Identify which cell holds the provided text, then report its [x, y] central coordinate. 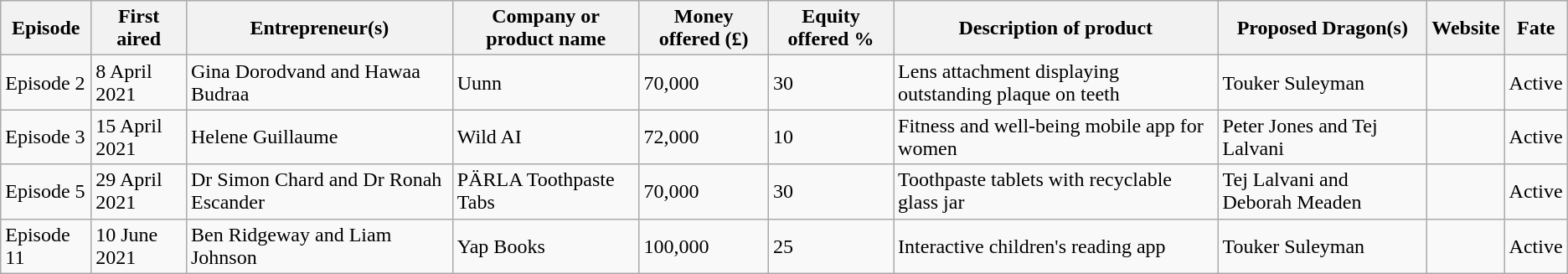
Episode 5 [46, 191]
Episode 2 [46, 82]
Website [1466, 28]
PÄRLA Toothpaste Tabs [546, 191]
Episode [46, 28]
15 April 2021 [139, 137]
72,000 [704, 137]
Wild AI [546, 137]
Interactive children's reading app [1055, 246]
Helene Guillaume [319, 137]
Episode 11 [46, 246]
10 [831, 137]
Fitness and well-being mobile app for women [1055, 137]
Dr Simon Chard and Dr Ronah Escander [319, 191]
Toothpaste tablets with recyclable glass jar [1055, 191]
Entrepreneur(s) [319, 28]
8 April 2021 [139, 82]
Ben Ridgeway and Liam Johnson [319, 246]
10 June 2021 [139, 246]
Equity offered % [831, 28]
Yap Books [546, 246]
First aired [139, 28]
Peter Jones and Tej Lalvani [1323, 137]
Fate [1536, 28]
Proposed Dragon(s) [1323, 28]
Company or product name [546, 28]
Lens attachment displaying outstanding plaque on teeth [1055, 82]
29 April 2021 [139, 191]
Money offered (£) [704, 28]
Tej Lalvani and Deborah Meaden [1323, 191]
Description of product [1055, 28]
Episode 3 [46, 137]
Uunn [546, 82]
Gina Dorodvand and Hawaa Budraa [319, 82]
25 [831, 246]
100,000 [704, 246]
